Capture the cell that displays the provided text and extract its (x, y) central coordinate. 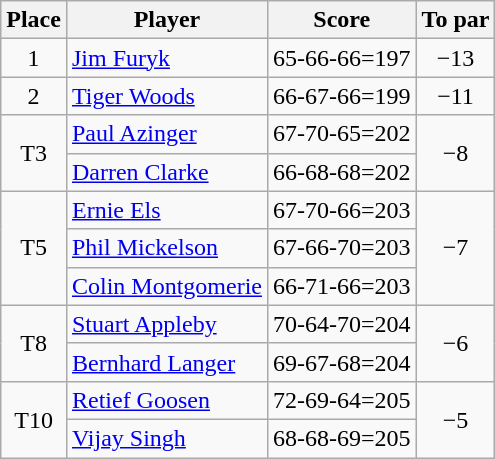
Colin Montgomerie (166, 286)
Paul Azinger (166, 134)
Bernhard Langer (166, 362)
72-69-64=205 (342, 400)
Stuart Appleby (166, 324)
−7 (456, 248)
Score (342, 20)
T10 (34, 419)
66-71-66=203 (342, 286)
T5 (34, 248)
Retief Goosen (166, 400)
67-70-65=202 (342, 134)
T3 (34, 153)
67-70-66=203 (342, 210)
−6 (456, 343)
Jim Furyk (166, 58)
67-66-70=203 (342, 248)
Darren Clarke (166, 172)
69-67-68=204 (342, 362)
Ernie Els (166, 210)
Place (34, 20)
−8 (456, 153)
70-64-70=204 (342, 324)
66-67-66=199 (342, 96)
68-68-69=205 (342, 438)
Tiger Woods (166, 96)
−13 (456, 58)
Phil Mickelson (166, 248)
Vijay Singh (166, 438)
2 (34, 96)
−11 (456, 96)
−5 (456, 419)
1 (34, 58)
Player (166, 20)
To par (456, 20)
T8 (34, 343)
66-68-68=202 (342, 172)
65-66-66=197 (342, 58)
